Locate the cell with the specified text and output its [x, y] center coordinate. 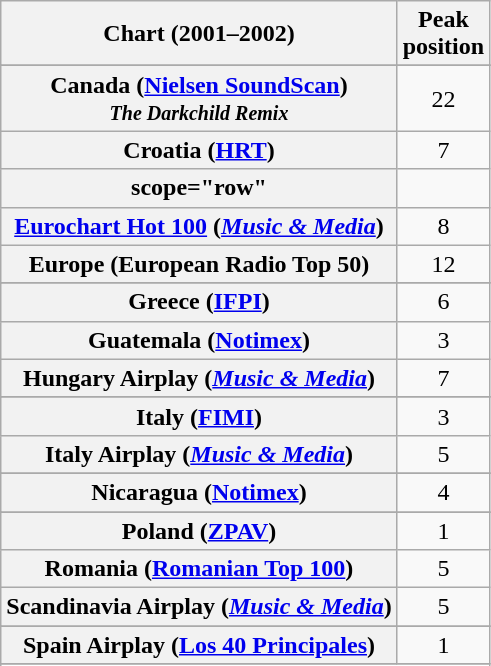
6 [443, 302]
Spain Airplay (Los 40 Principales) [199, 645]
scope="row" [199, 188]
Hungary Airplay (Music & Media) [199, 378]
Poland (ZPAV) [199, 531]
Eurochart Hot 100 (Music & Media) [199, 226]
Nicaragua (Notimex) [199, 492]
Europe (European Radio Top 50) [199, 264]
Croatia (HRT) [199, 150]
Greece (IFPI) [199, 302]
Peakposition [443, 34]
22 [443, 98]
Chart (2001–2002) [199, 34]
Scandinavia Airplay (Music & Media) [199, 607]
Romania (Romanian Top 100) [199, 569]
Italy (FIMI) [199, 416]
8 [443, 226]
Italy Airplay (Music & Media) [199, 454]
Guatemala (Notimex) [199, 340]
12 [443, 264]
4 [443, 492]
Canada (Nielsen SoundScan)The Darkchild Remix [199, 98]
